Search for the cell housing the specified text and yield its (X, Y) center coordinate. 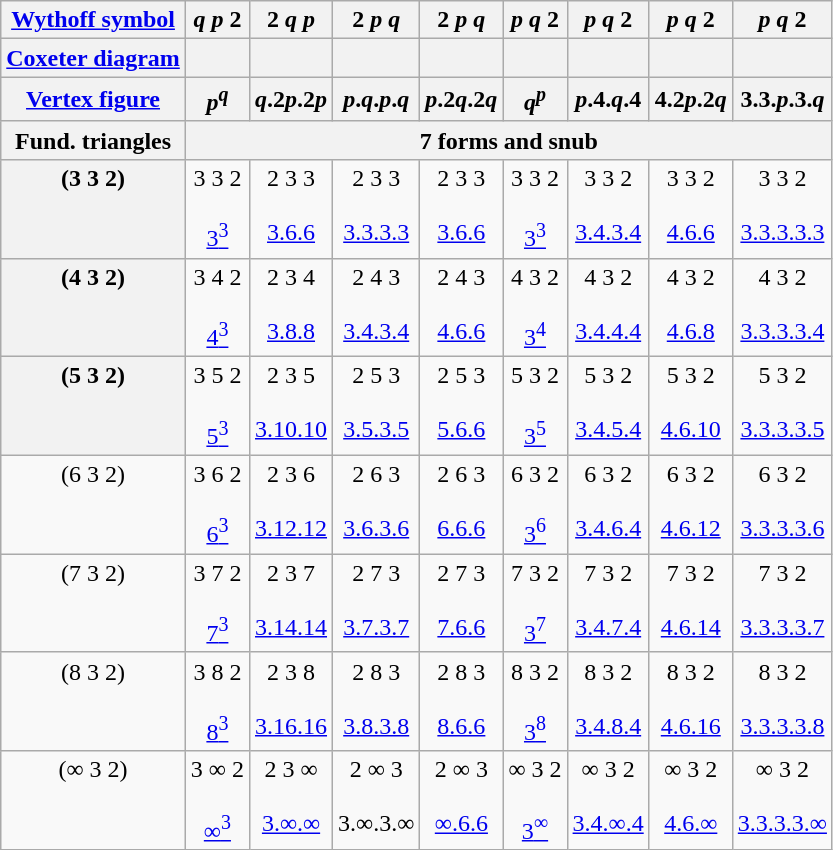
3 3 23.3.3.3.3 (782, 208)
2 3 53.10.10 (290, 406)
3 5 253 (217, 406)
6 3 23.3.3.3.6 (782, 504)
3 7 273 (217, 604)
2 5 35.6.6 (462, 406)
7 forms and snub (508, 140)
pq (217, 100)
7 3 23.3.3.3.7 (782, 604)
(6 3 2) (94, 504)
6 3 23.4.6.4 (608, 504)
5 3 23.3.3.3.5 (782, 406)
2 ∞ 33.∞.3.∞ (376, 800)
6 3 236 (535, 504)
2 3 73.14.14 (290, 604)
2 4 34.6.6 (462, 308)
5 3 2 4.6.10 (690, 406)
2 3 ∞3.∞.∞ (290, 800)
3 4 243 (217, 308)
2 8 38.6.6 (462, 702)
p.q.p.q (376, 100)
Vertex figure (94, 100)
p.4.q.4 (608, 100)
(4 3 2) (94, 308)
4 3 23.3.3.3.4 (782, 308)
Fund. triangles (94, 140)
Coxeter diagram (94, 58)
Wythoff symbol (94, 20)
(5 3 2) (94, 406)
3 8 283 (217, 702)
7 3 237 (535, 604)
7 3 23.4.7.4 (608, 604)
p.2q.2q (462, 100)
2 7 33.7.3.7 (376, 604)
q.2p.2p (290, 100)
8 3 238 (535, 702)
4.2p.2q (690, 100)
2 3 83.16.16 (290, 702)
2 8 33.8.3.8 (376, 702)
qp (535, 100)
3 3 2 4.6.6 (690, 208)
8 3 2 4.6.16 (690, 702)
∞ 3 23∞ (535, 800)
8 3 23.4.8.4 (608, 702)
3 6 263 (217, 504)
2 6 33.6.3.6 (376, 504)
3.3.p.3.q (782, 100)
∞ 3 23.4.∞.4 (608, 800)
(8 3 2) (94, 702)
4 3 23.4.4.4 (608, 308)
2 6 36.6.6 (462, 504)
5 3 235 (535, 406)
3 3 23.4.3.4 (608, 208)
(3 3 2) (94, 208)
8 3 23.3.3.3.8 (782, 702)
6 3 2 4.6.12 (690, 504)
2 ∞ 3∞.6.6 (462, 800)
2 3 33.3.3.3 (376, 208)
(7 3 2) (94, 604)
2 3 43.8.8 (290, 308)
2 5 33.5.3.5 (376, 406)
(∞ 3 2) (94, 800)
q p 2 (217, 20)
2 4 33.4.3.4 (376, 308)
2 3 63.12.12 (290, 504)
∞ 3 2 4.6.∞ (690, 800)
4 3 234 (535, 308)
2 7 37.6.6 (462, 604)
∞ 3 23.3.3.3.∞ (782, 800)
4 3 2 4.6.8 (690, 308)
7 3 2 4.6.14 (690, 604)
5 3 23.4.5.4 (608, 406)
2 q p (290, 20)
3 ∞ 2∞3 (217, 800)
